Find where the given text appears and provide that cell's center as [x, y] coordinate. 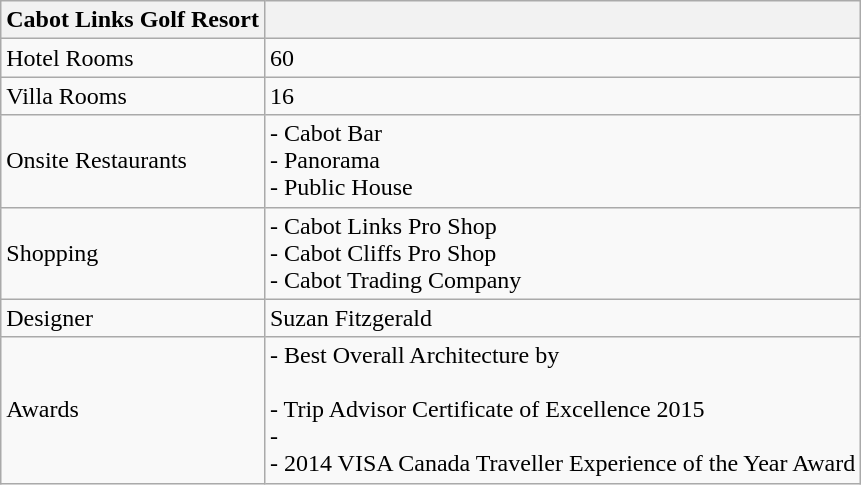
Suzan Fitzgerald [562, 318]
- Cabot Bar- Panorama- Public House [562, 161]
Villa Rooms [133, 96]
Awards [133, 410]
Cabot Links Golf Resort [133, 20]
16 [562, 96]
60 [562, 58]
Shopping [133, 253]
Onsite Restaurants [133, 161]
- Cabot Links Pro Shop- Cabot Cliffs Pro Shop- Cabot Trading Company [562, 253]
- Best Overall Architecture by - Trip Advisor Certificate of Excellence 2015- - 2014 VISA Canada Traveller Experience of the Year Award [562, 410]
Designer [133, 318]
Hotel Rooms [133, 58]
